Find where the given text appears and provide that cell's center as (X, Y) coordinate. 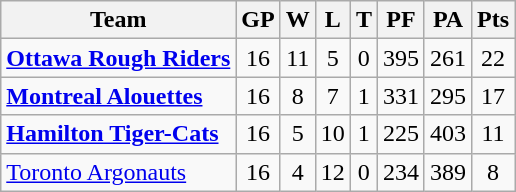
331 (400, 96)
Toronto Argonauts (118, 172)
395 (400, 58)
234 (400, 172)
PA (448, 20)
10 (332, 134)
295 (448, 96)
Team (118, 20)
225 (400, 134)
22 (494, 58)
Ottawa Rough Riders (118, 58)
17 (494, 96)
403 (448, 134)
PF (400, 20)
12 (332, 172)
L (332, 20)
W (298, 20)
T (364, 20)
GP (258, 20)
389 (448, 172)
Hamilton Tiger-Cats (118, 134)
4 (298, 172)
Pts (494, 20)
261 (448, 58)
7 (332, 96)
Montreal Alouettes (118, 96)
